Detect which cell encompasses the target text, then output its [X, Y] center coordinate. 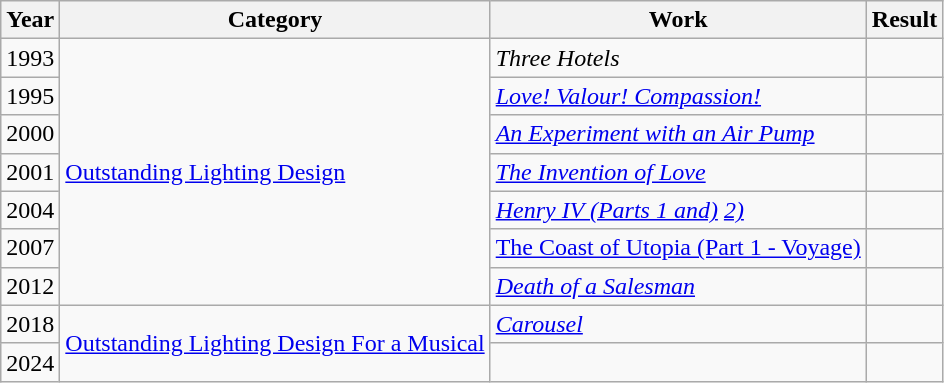
2024 [30, 362]
The Invention of Love [678, 172]
1995 [30, 96]
2012 [30, 286]
2001 [30, 172]
Death of a Salesman [678, 286]
The Coast of Utopia (Part 1 - Voyage) [678, 248]
2007 [30, 248]
2000 [30, 134]
1993 [30, 58]
2018 [30, 324]
Result [904, 20]
Three Hotels [678, 58]
Love! Valour! Compassion! [678, 96]
2004 [30, 210]
Year [30, 20]
Category [275, 20]
An Experiment with an Air Pump [678, 134]
Outstanding Lighting Design [275, 172]
Work [678, 20]
Carousel [678, 324]
Henry IV (Parts 1 and) 2) [678, 210]
Outstanding Lighting Design For a Musical [275, 343]
